Output the (x, y) coordinate of the center of the cell containing the given text.  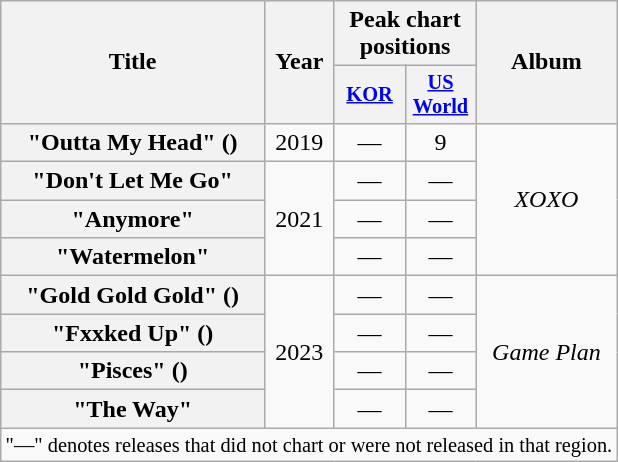
"Gold Gold Gold" () (133, 295)
2023 (300, 352)
USWorld (440, 95)
Peak chartpositions (405, 34)
"Anymore" (133, 219)
Title (133, 62)
"Pisces" () (133, 371)
Year (300, 62)
KOR (370, 95)
2019 (300, 142)
"The Way" (133, 409)
"—" denotes releases that did not chart or were not released in that region. (309, 445)
XOXO (546, 199)
"Don't Let Me Go" (133, 181)
2021 (300, 219)
Game Plan (546, 352)
9 (440, 142)
"Watermelon" (133, 257)
"Outta My Head" () (133, 142)
Album (546, 62)
"Fxxked Up" () (133, 333)
